Scan for the cell matching the given text and deliver its (X, Y) coordinate at center. 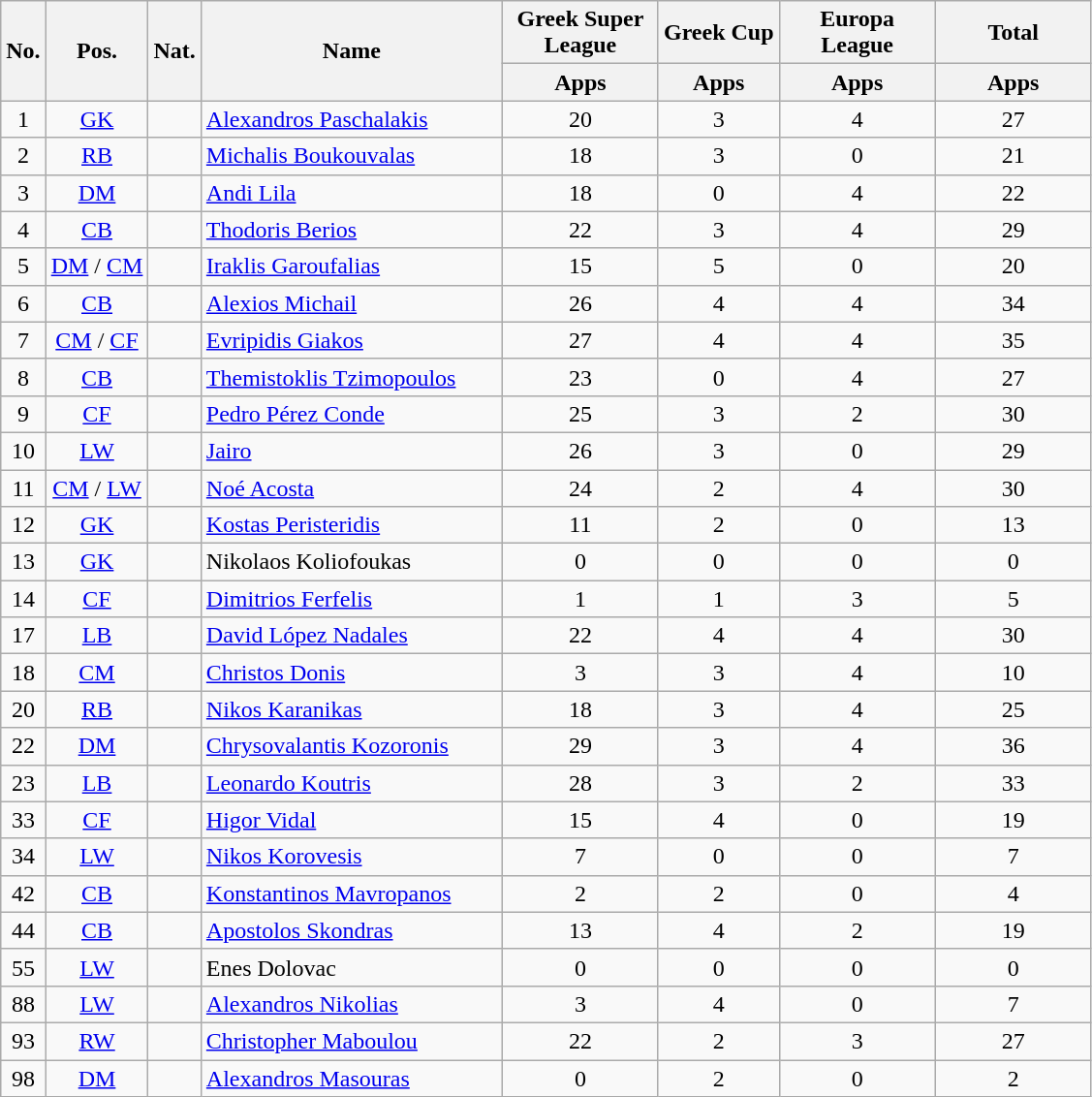
Alexandros Nikolias (351, 1004)
Alexios Michail (351, 303)
Pedro Pérez Conde (351, 414)
Chrysovalantis Kozoronis (351, 746)
No. (23, 50)
44 (23, 930)
12 (23, 525)
Christos Donis (351, 673)
Iraklis Garoufalias (351, 266)
Europa League (857, 33)
98 (23, 1079)
21 (1014, 156)
David López Nadales (351, 636)
Noé Acosta (351, 487)
Nikos Karanikas (351, 709)
24 (579, 487)
Themistoklis Tzimopoulos (351, 377)
88 (23, 1004)
9 (23, 414)
Total (1014, 33)
Dimitrios Ferfelis (351, 599)
Apostolos Skondras (351, 930)
Kostas Peristeridis (351, 525)
55 (23, 967)
Greek Cup (719, 33)
Andi Lila (351, 193)
Evripidis Giakos (351, 340)
Leonardo Koutris (351, 783)
DM / CM (97, 266)
Michalis Boukouvalas (351, 156)
36 (1014, 746)
Greek Super League (579, 33)
Higor Vidal (351, 820)
Jairo (351, 451)
35 (1014, 340)
6 (23, 303)
Konstantinos Mavropanos (351, 893)
28 (579, 783)
Enes Dolovac (351, 967)
93 (23, 1041)
CM / CF (97, 340)
Name (351, 50)
42 (23, 893)
8 (23, 377)
CM (97, 673)
Nikos Korovesis (351, 857)
Alexandros Paschalakis (351, 119)
Nikolaos Koliofoukas (351, 562)
Christopher Maboulou (351, 1041)
Nat. (174, 50)
Thodoris Berios (351, 230)
Pos. (97, 50)
Alexandros Masouras (351, 1079)
14 (23, 599)
CM / LW (97, 487)
17 (23, 636)
RW (97, 1041)
